Find where the given text appears and provide that cell's center as [x, y] coordinate. 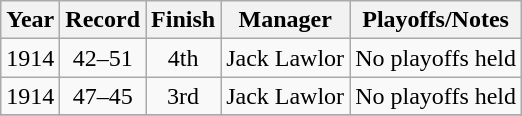
47–45 [103, 96]
42–51 [103, 58]
Finish [184, 20]
4th [184, 58]
3rd [184, 96]
Year [30, 20]
Playoffs/Notes [436, 20]
Record [103, 20]
Manager [286, 20]
